Scan for the cell matching the given text and deliver its (x, y) coordinate at center. 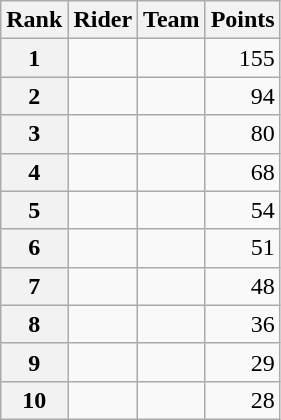
5 (34, 210)
68 (242, 172)
94 (242, 96)
2 (34, 96)
28 (242, 400)
155 (242, 58)
7 (34, 286)
9 (34, 362)
3 (34, 134)
29 (242, 362)
10 (34, 400)
54 (242, 210)
48 (242, 286)
8 (34, 324)
Rank (34, 20)
80 (242, 134)
Team (172, 20)
Rider (103, 20)
4 (34, 172)
6 (34, 248)
51 (242, 248)
1 (34, 58)
Points (242, 20)
36 (242, 324)
